From the cell containing the given text, extract its center point as (x, y) coordinate. 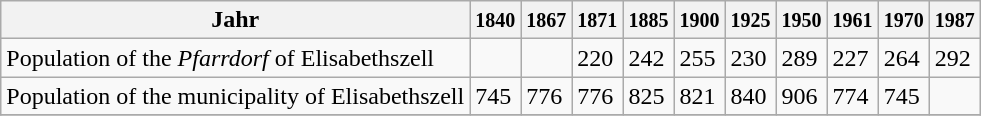
825 (648, 96)
1987 (954, 20)
242 (648, 58)
774 (852, 96)
Jahr (236, 20)
1925 (750, 20)
227 (852, 58)
1961 (852, 20)
Population of the Pfarrdorf of Elisabethszell (236, 58)
220 (598, 58)
1871 (598, 20)
255 (700, 58)
1867 (546, 20)
906 (802, 96)
821 (700, 96)
264 (904, 58)
Population of the municipality of Elisabethszell (236, 96)
292 (954, 58)
1885 (648, 20)
1900 (700, 20)
230 (750, 58)
289 (802, 58)
1970 (904, 20)
840 (750, 96)
1950 (802, 20)
1840 (496, 20)
